Search for the cell housing the specified text and yield its (X, Y) center coordinate. 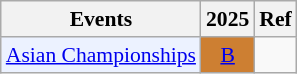
B (228, 55)
Events (101, 19)
Ref (275, 19)
Asian Championships (101, 55)
2025 (228, 19)
